Locate the cell with the specified text and output its [X, Y] center coordinate. 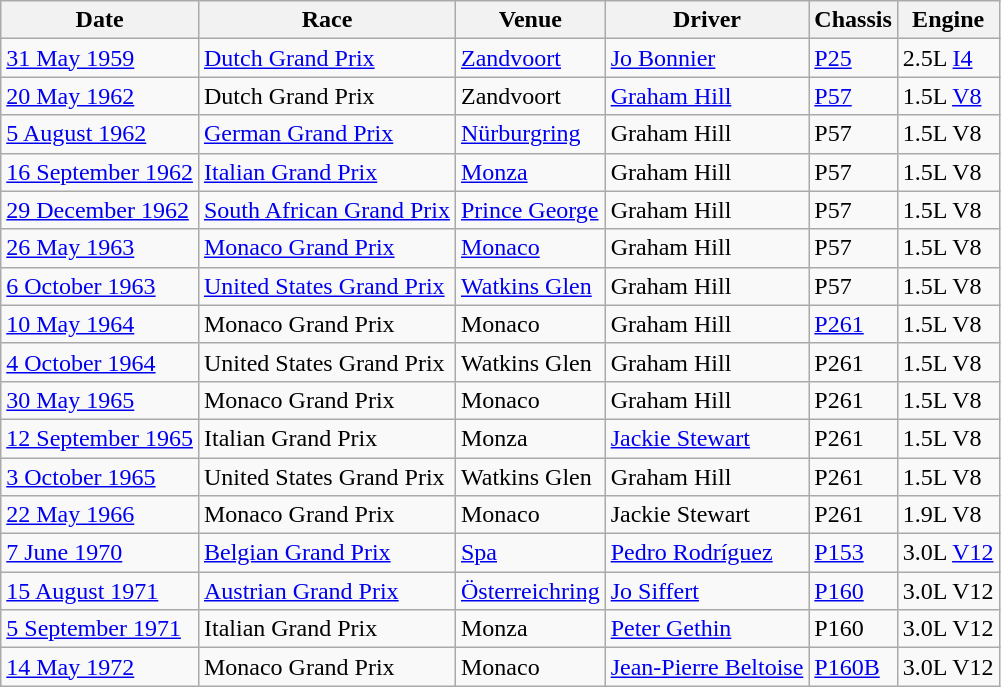
Jo Siffert [707, 591]
South African Grand Prix [326, 210]
7 June 1970 [100, 553]
2.5L I4 [948, 58]
Jean-Pierre Beltoise [707, 667]
Österreichring [530, 591]
Race [326, 20]
6 October 1963 [100, 286]
5 September 1971 [100, 629]
Chassis [853, 20]
22 May 1966 [100, 515]
30 May 1965 [100, 400]
4 October 1964 [100, 362]
15 August 1971 [100, 591]
16 September 1962 [100, 172]
Spa [530, 553]
14 May 1972 [100, 667]
10 May 1964 [100, 324]
Date [100, 20]
Peter Gethin [707, 629]
Prince George [530, 210]
Engine [948, 20]
P25 [853, 58]
Jo Bonnier [707, 58]
5 August 1962 [100, 134]
20 May 1962 [100, 96]
Venue [530, 20]
Driver [707, 20]
Nürburgring [530, 134]
3 October 1965 [100, 477]
Austrian Grand Prix [326, 591]
Belgian Grand Prix [326, 553]
1.9L V8 [948, 515]
German Grand Prix [326, 134]
26 May 1963 [100, 248]
29 December 1962 [100, 210]
Pedro Rodríguez [707, 553]
P153 [853, 553]
12 September 1965 [100, 438]
P160B [853, 667]
31 May 1959 [100, 58]
